Locate the cell with the specified text and output its [X, Y] center coordinate. 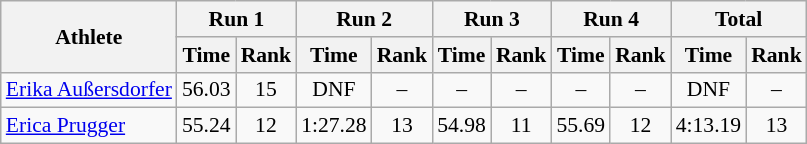
Run 4 [610, 19]
Run 3 [492, 19]
Run 1 [236, 19]
Total [739, 19]
Run 2 [364, 19]
55.69 [580, 126]
56.03 [206, 90]
55.24 [206, 126]
15 [266, 90]
4:13.19 [708, 126]
54.98 [462, 126]
1:27.28 [334, 126]
Erika Außersdorfer [89, 90]
Erica Prugger [89, 126]
11 [522, 126]
Athlete [89, 36]
